Detect which cell encompasses the target text, then output its (x, y) center coordinate. 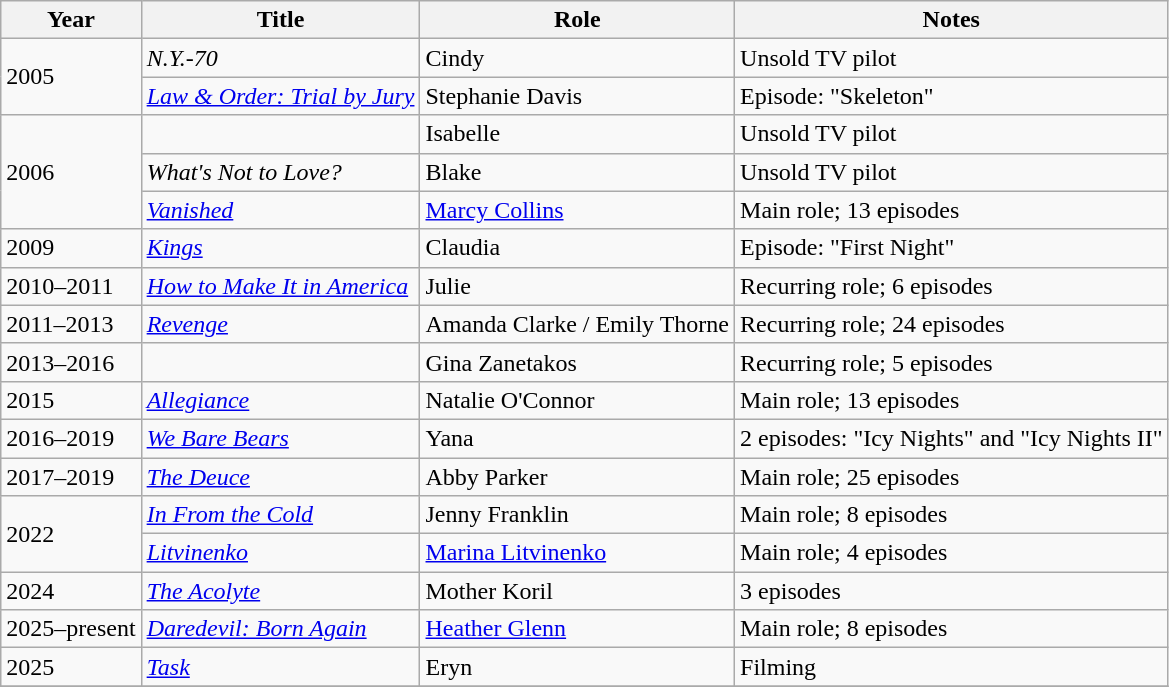
Task (280, 667)
2013–2016 (71, 362)
Marina Litvinenko (578, 553)
2017–2019 (71, 477)
Role (578, 20)
Filming (952, 667)
Kings (280, 248)
2022 (71, 534)
Daredevil: Born Again (280, 629)
2025–present (71, 629)
Abby Parker (578, 477)
2011–2013 (71, 324)
The Deuce (280, 477)
2025 (71, 667)
3 episodes (952, 591)
2024 (71, 591)
Recurring role; 24 episodes (952, 324)
Isabelle (578, 134)
2015 (71, 400)
Notes (952, 20)
2009 (71, 248)
Gina Zanetakos (578, 362)
In From the Cold (280, 515)
What's Not to Love? (280, 172)
Claudia (578, 248)
How to Make It in America (280, 286)
Yana (578, 438)
Episode: "Skeleton" (952, 96)
Recurring role; 5 episodes (952, 362)
2010–2011 (71, 286)
Vanished (280, 210)
2 episodes: "Icy Nights" and "Icy Nights II" (952, 438)
Episode: "First Night" (952, 248)
Heather Glenn (578, 629)
Julie (578, 286)
Amanda Clarke / Emily Thorne (578, 324)
Recurring role; 6 episodes (952, 286)
We Bare Bears (280, 438)
Jenny Franklin (578, 515)
The Acolyte (280, 591)
Eryn (578, 667)
Mother Koril (578, 591)
2016–2019 (71, 438)
Cindy (578, 58)
2005 (71, 77)
Blake (578, 172)
Law & Order: Trial by Jury (280, 96)
Stephanie Davis (578, 96)
Revenge (280, 324)
N.Y.-70 (280, 58)
Litvinenko (280, 553)
2006 (71, 172)
Marcy Collins (578, 210)
Title (280, 20)
Allegiance (280, 400)
Year (71, 20)
Main role; 4 episodes (952, 553)
Natalie O'Connor (578, 400)
Main role; 25 episodes (952, 477)
